Return [X, Y] of the center of cell containing provided text 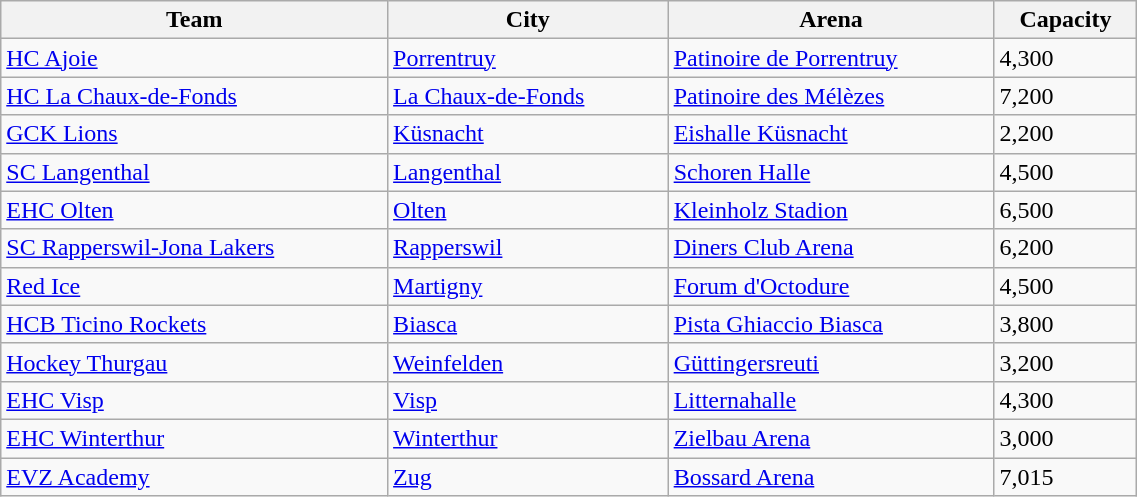
EHC Winterthur [194, 438]
7,015 [1066, 477]
Porrentruy [528, 58]
HC Ajoie [194, 58]
Zug [528, 477]
Küsnacht [528, 134]
Visp [528, 400]
Bossard Arena [831, 477]
Eishalle Küsnacht [831, 134]
3,000 [1066, 438]
Weinfelden [528, 362]
6,200 [1066, 248]
HC La Chaux-de-Fonds [194, 96]
2,200 [1066, 134]
Capacity [1066, 20]
GCK Lions [194, 134]
Winterthur [528, 438]
SC Rapperswil-Jona Lakers [194, 248]
SC Langenthal [194, 172]
Red Ice [194, 286]
Litternahalle [831, 400]
Patinoire de Porrentruy [831, 58]
Patinoire des Mélèzes [831, 96]
6,500 [1066, 210]
HCB Ticino Rockets [194, 324]
3,200 [1066, 362]
Forum d'Octodure [831, 286]
Rapperswil [528, 248]
Diners Club Arena [831, 248]
EHC Visp [194, 400]
Olten [528, 210]
Martigny [528, 286]
Arena [831, 20]
City [528, 20]
EHC Olten [194, 210]
Güttingersreuti [831, 362]
EVZ Academy [194, 477]
Schoren Halle [831, 172]
7,200 [1066, 96]
Team [194, 20]
Langenthal [528, 172]
La Chaux-de-Fonds [528, 96]
Hockey Thurgau [194, 362]
Biasca [528, 324]
Zielbau Arena [831, 438]
3,800 [1066, 324]
Kleinholz Stadion [831, 210]
Pista Ghiaccio Biasca [831, 324]
